Pinpoint the cell where the given text exists, returning its [X, Y] midpoint coordinate. 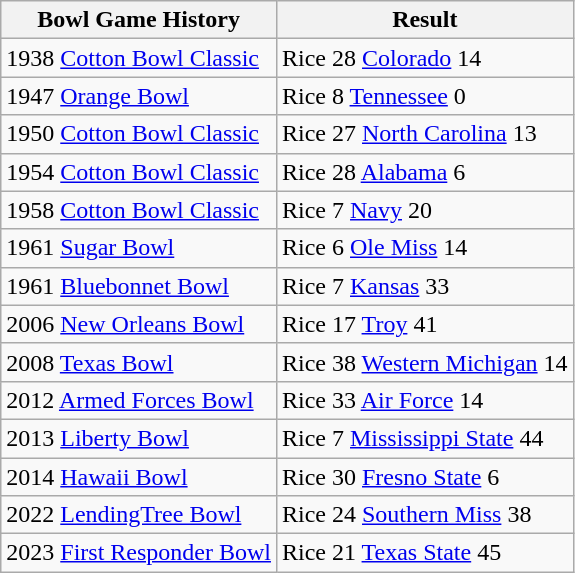
Result [424, 20]
Rice 7 Kansas 33 [424, 286]
2023 First Responder Bowl [139, 553]
2012 Armed Forces Bowl [139, 400]
Rice 28 Alabama 6 [424, 172]
Bowl Game History [139, 20]
Rice 7 Mississippi State 44 [424, 438]
1961 Sugar Bowl [139, 248]
Rice 6 Ole Miss 14 [424, 248]
Rice 27 North Carolina 13 [424, 134]
Rice 30 Fresno State 6 [424, 477]
Rice 7 Navy 20 [424, 210]
Rice 33 Air Force 14 [424, 400]
1950 Cotton Bowl Classic [139, 134]
Rice 17 Troy 41 [424, 324]
1938 Cotton Bowl Classic [139, 58]
Rice 38 Western Michigan 14 [424, 362]
2013 Liberty Bowl [139, 438]
1947 Orange Bowl [139, 96]
1954 Cotton Bowl Classic [139, 172]
2006 New Orleans Bowl [139, 324]
2008 Texas Bowl [139, 362]
Rice 28 Colorado 14 [424, 58]
Rice 8 Tennessee 0 [424, 96]
1958 Cotton Bowl Classic [139, 210]
2014 Hawaii Bowl [139, 477]
2022 LendingTree Bowl [139, 515]
1961 Bluebonnet Bowl [139, 286]
Rice 24 Southern Miss 38 [424, 515]
Rice 21 Texas State 45 [424, 553]
